Return (x, y) of the center of cell containing provided text 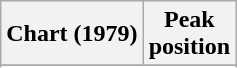
Chart (1979) (72, 34)
Peakposition (189, 34)
